Determine the [x, y] coordinate at the center of the cell enclosing the given text.  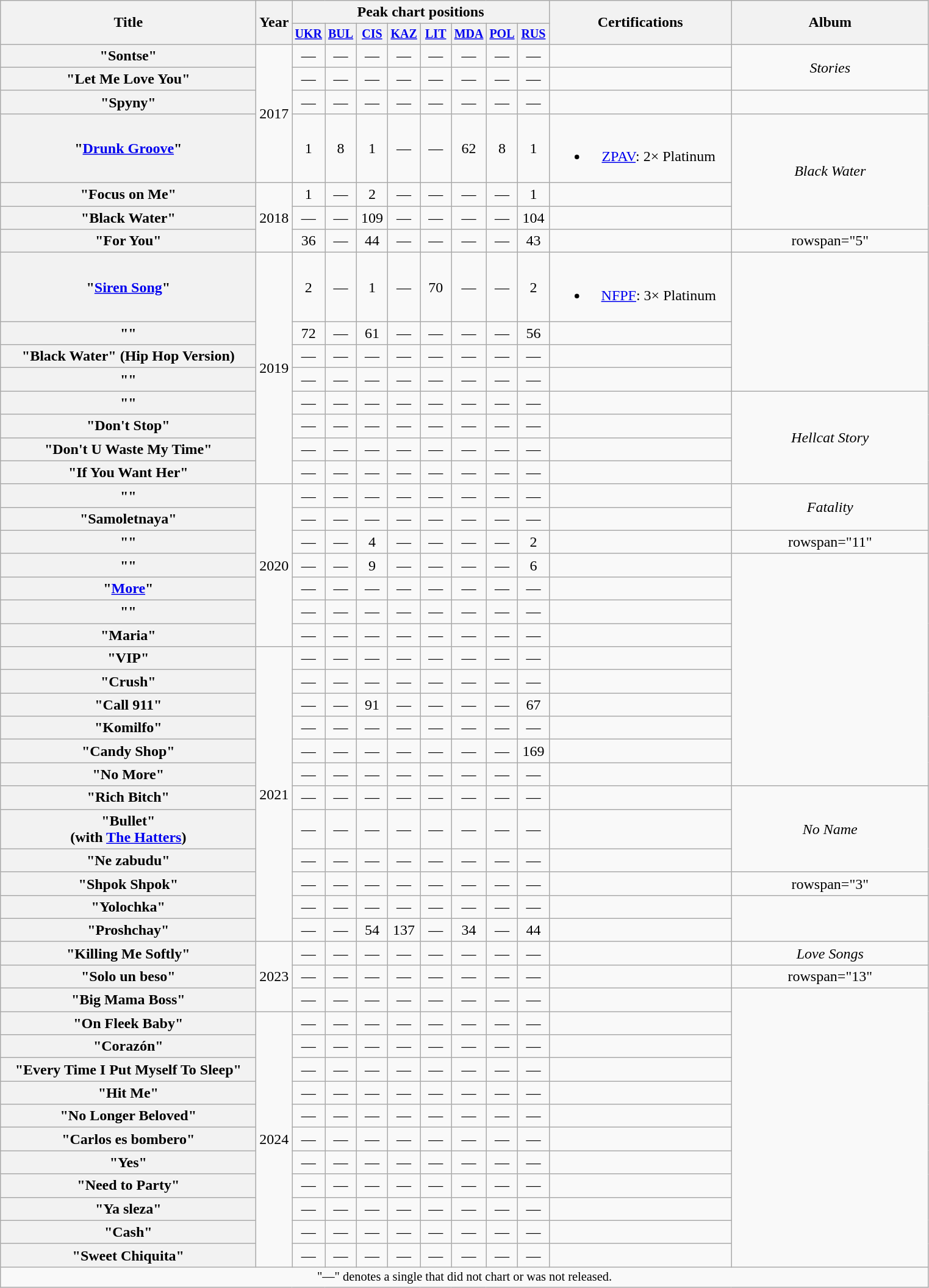
"Black Water" (Hip Hop Version) [128, 356]
2020 [274, 565]
54 [372, 930]
"Shpok Shpok" [128, 883]
"No Longer Beloved" [128, 1116]
RUS [533, 34]
"Yes" [128, 1162]
NFPF: 3× Platinum [640, 287]
"Ne zabudu" [128, 860]
9 [372, 565]
169 [533, 751]
POL [501, 34]
36 [309, 241]
"Corazón" [128, 1046]
2018 [274, 218]
91 [372, 705]
2024 [274, 1140]
4 [372, 542]
70 [436, 287]
Certifications [640, 23]
2019 [274, 369]
Hellcat Story [830, 437]
"Spyny" [128, 102]
MDA [468, 34]
2017 [274, 113]
"Siren Song" [128, 287]
"No More" [128, 774]
56 [533, 333]
"Bullet"(with The Hatters) [128, 829]
LIT [436, 34]
"Every Time I Put Myself To Sleep" [128, 1070]
"On Fleek Baby" [128, 1023]
Peak chart positions [421, 12]
ZPAV: 2× Platinum [640, 148]
"Sweet Chiquita" [128, 1255]
"Cash" [128, 1232]
2021 [274, 794]
BUL [340, 34]
"Crush" [128, 682]
Love Songs [830, 953]
2023 [274, 976]
"Ya sleza" [128, 1209]
No Name [830, 829]
"Drunk Groove" [128, 148]
61 [372, 333]
34 [468, 930]
109 [372, 218]
62 [468, 148]
"VIP" [128, 658]
"Need to Party" [128, 1185]
"—" denotes a single that did not chart or was not released. [465, 1277]
"If You Want Her" [128, 472]
"Sontse" [128, 56]
43 [533, 241]
UKR [309, 34]
Black Water [830, 171]
"Rich Bitch" [128, 797]
"Don't U Waste My Time" [128, 449]
104 [533, 218]
"Killing Me Softly" [128, 953]
67 [533, 705]
Album [830, 23]
KAZ [404, 34]
"Focus on Me" [128, 195]
rowspan="13" [830, 976]
Year [274, 23]
"More" [128, 588]
"Proshchay" [128, 930]
rowspan="11" [830, 542]
"Big Mama Boss" [128, 1000]
"Call 911" [128, 705]
"Let Me Love You" [128, 79]
Stories [830, 67]
"Samoletnaya" [128, 519]
137 [404, 930]
"Yolochka" [128, 907]
"Komilfo" [128, 728]
rowspan="3" [830, 883]
"Carlos es bombero" [128, 1139]
"Hit Me" [128, 1093]
"Solo un beso" [128, 976]
"Maria" [128, 635]
"Candy Shop" [128, 751]
"For You" [128, 241]
"Black Water" [128, 218]
Title [128, 23]
rowspan="5" [830, 241]
Fatality [830, 507]
"Don't Stop" [128, 426]
6 [533, 565]
72 [309, 333]
CIS [372, 34]
